Pinpoint the cell where the given text exists, returning its [x, y] midpoint coordinate. 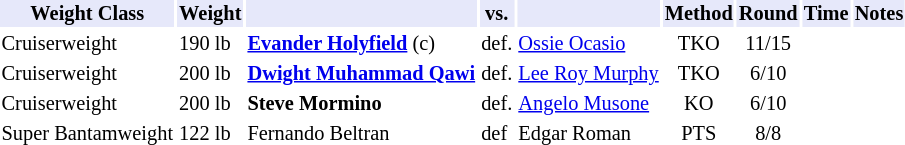
Weight Class [88, 14]
190 lb [210, 44]
Method [698, 14]
Weight [210, 14]
Notes [879, 14]
Angelo Musone [588, 104]
Steve Mormino [362, 104]
Evander Holyfield (c) [362, 44]
Lee Roy Murphy [588, 74]
KO [698, 104]
Ossie Ocasio [588, 44]
11/15 [768, 44]
Time [826, 14]
vs. [497, 14]
Round [768, 14]
Dwight Muhammad Qawi [362, 74]
